Find where the given text appears and provide that cell's center as (X, Y) coordinate. 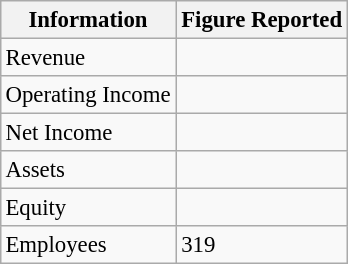
Revenue (88, 57)
319 (262, 245)
Assets (88, 170)
Employees (88, 245)
Equity (88, 208)
Operating Income (88, 95)
Figure Reported (262, 20)
Information (88, 20)
Net Income (88, 133)
